Search for the cell housing the specified text and yield its [X, Y] center coordinate. 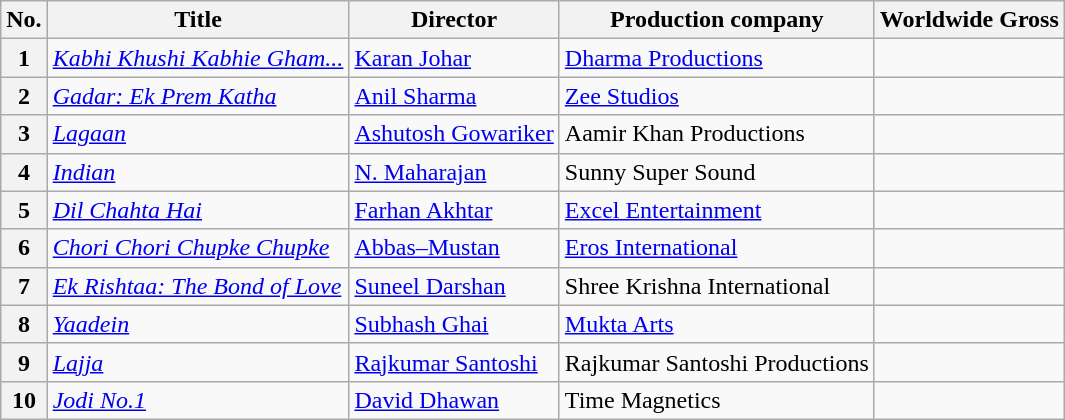
Worldwide Gross [969, 20]
Lagaan [198, 134]
Mukta Arts [716, 324]
Shree Krishna International [716, 286]
Production company [716, 20]
9 [24, 362]
Karan Johar [454, 58]
4 [24, 172]
Aamir Khan Productions [716, 134]
Rajkumar Santoshi [454, 362]
Jodi No.1 [198, 400]
Yaadein [198, 324]
3 [24, 134]
Zee Studios [716, 96]
Director [454, 20]
Gadar: Ek Prem Katha [198, 96]
Chori Chori Chupke Chupke [198, 248]
Excel Entertainment [716, 210]
Suneel Darshan [454, 286]
8 [24, 324]
Eros International [716, 248]
Anil Sharma [454, 96]
Dharma Productions [716, 58]
Kabhi Khushi Kabhie Gham... [198, 58]
Sunny Super Sound [716, 172]
2 [24, 96]
N. Maharajan [454, 172]
No. [24, 20]
10 [24, 400]
Ek Rishtaa: The Bond of Love [198, 286]
David Dhawan [454, 400]
Indian [198, 172]
Ashutosh Gowariker [454, 134]
Dil Chahta Hai [198, 210]
7 [24, 286]
6 [24, 248]
Abbas–Mustan [454, 248]
Lajja [198, 362]
1 [24, 58]
5 [24, 210]
Title [198, 20]
Time Magnetics [716, 400]
Farhan Akhtar [454, 210]
Subhash Ghai [454, 324]
Rajkumar Santoshi Productions [716, 362]
